Return the [X, Y] coordinate for the center point of the cell that contains the specified text.  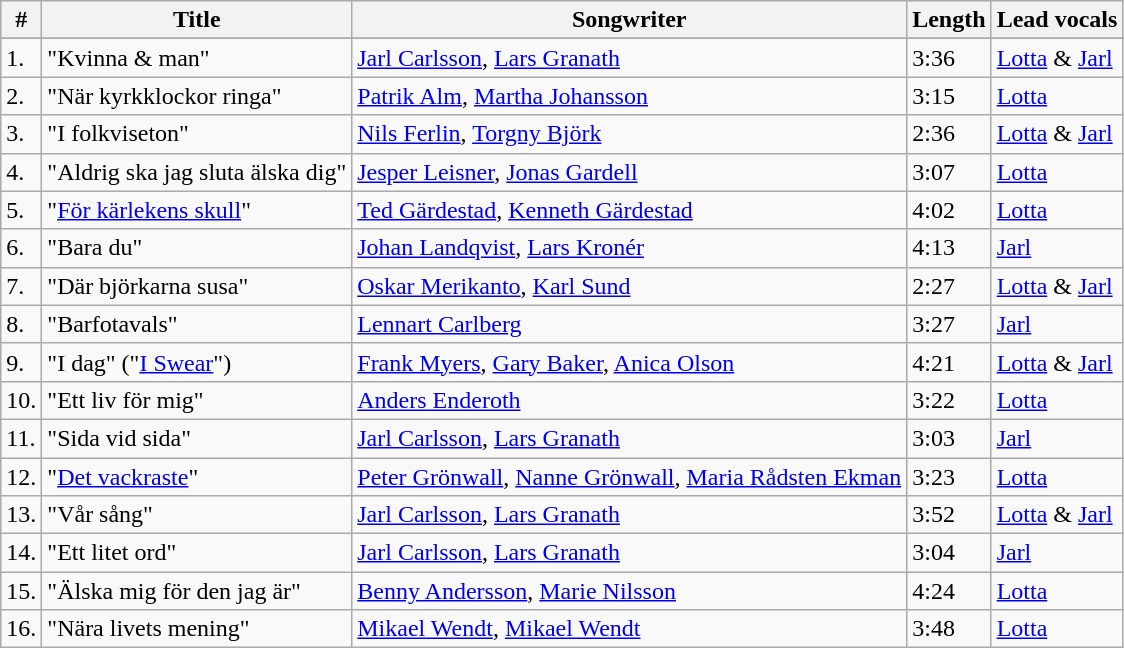
"Ett litet ord" [197, 553]
"Det vackraste" [197, 477]
11. [22, 438]
6. [22, 248]
"Vår sång" [197, 515]
3:04 [949, 553]
Lennart Carlberg [630, 324]
"Nära livets mening" [197, 629]
16. [22, 629]
3:27 [949, 324]
Johan Landqvist, Lars Kronér [630, 248]
2:27 [949, 286]
15. [22, 591]
"Älska mig för den jag är" [197, 591]
3:15 [949, 96]
Lead vocals [1057, 20]
Mikael Wendt, Mikael Wendt [630, 629]
14. [22, 553]
Nils Ferlin, Torgny Björk [630, 134]
"Kvinna & man" [197, 58]
Jesper Leisner, Jonas Gardell [630, 172]
"I dag" ("I Swear") [197, 362]
"Bara du" [197, 248]
Oskar Merikanto, Karl Sund [630, 286]
"Aldrig ska jag sluta älska dig" [197, 172]
3:48 [949, 629]
"I folkviseton" [197, 134]
3:23 [949, 477]
3:07 [949, 172]
4:24 [949, 591]
2:36 [949, 134]
Songwriter [630, 20]
Frank Myers, Gary Baker, Anica Olson [630, 362]
Patrik Alm, Martha Johansson [630, 96]
7. [22, 286]
4:13 [949, 248]
Peter Grönwall, Nanne Grönwall, Maria Rådsten Ekman [630, 477]
"Sida vid sida" [197, 438]
3:22 [949, 400]
9. [22, 362]
8. [22, 324]
"Ett liv för mig" [197, 400]
# [22, 20]
4:02 [949, 210]
3:03 [949, 438]
3:36 [949, 58]
Length [949, 20]
4:21 [949, 362]
Benny Andersson, Marie Nilsson [630, 591]
Title [197, 20]
3. [22, 134]
13. [22, 515]
4. [22, 172]
12. [22, 477]
5. [22, 210]
"Barfotavals" [197, 324]
Ted Gärdestad, Kenneth Gärdestad [630, 210]
"Där björkarna susa" [197, 286]
10. [22, 400]
1. [22, 58]
2. [22, 96]
"När kyrkklockor ringa" [197, 96]
"För kärlekens skull" [197, 210]
3:52 [949, 515]
Anders Enderoth [630, 400]
